From the cell containing the given text, extract its center point as [X, Y] coordinate. 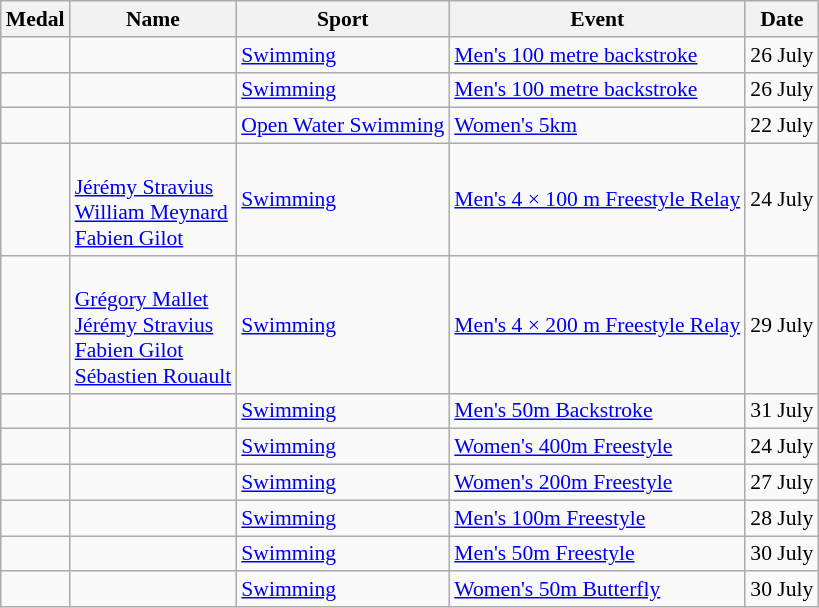
27 July [782, 483]
Date [782, 19]
22 July [782, 126]
Men's 50m Backstroke [597, 411]
Women's 400m Freestyle [597, 447]
Event [597, 19]
Men's 50m Freestyle [597, 554]
Grégory MalletJérémy StraviusFabien GilotSébastien Rouault [154, 325]
Women's 50m Butterfly [597, 590]
Jérémy StraviusWilliam MeynardFabien Gilot [154, 200]
Name [154, 19]
28 July [782, 518]
Medal [36, 19]
Sport [342, 19]
29 July [782, 325]
Women's 200m Freestyle [597, 483]
Men's 100m Freestyle [597, 518]
31 July [782, 411]
Men's 4 × 200 m Freestyle Relay [597, 325]
Men's 4 × 100 m Freestyle Relay [597, 200]
Open Water Swimming [342, 126]
Women's 5km [597, 126]
